Extract the (x, y) coordinate from the center of the cell holding the provided text.  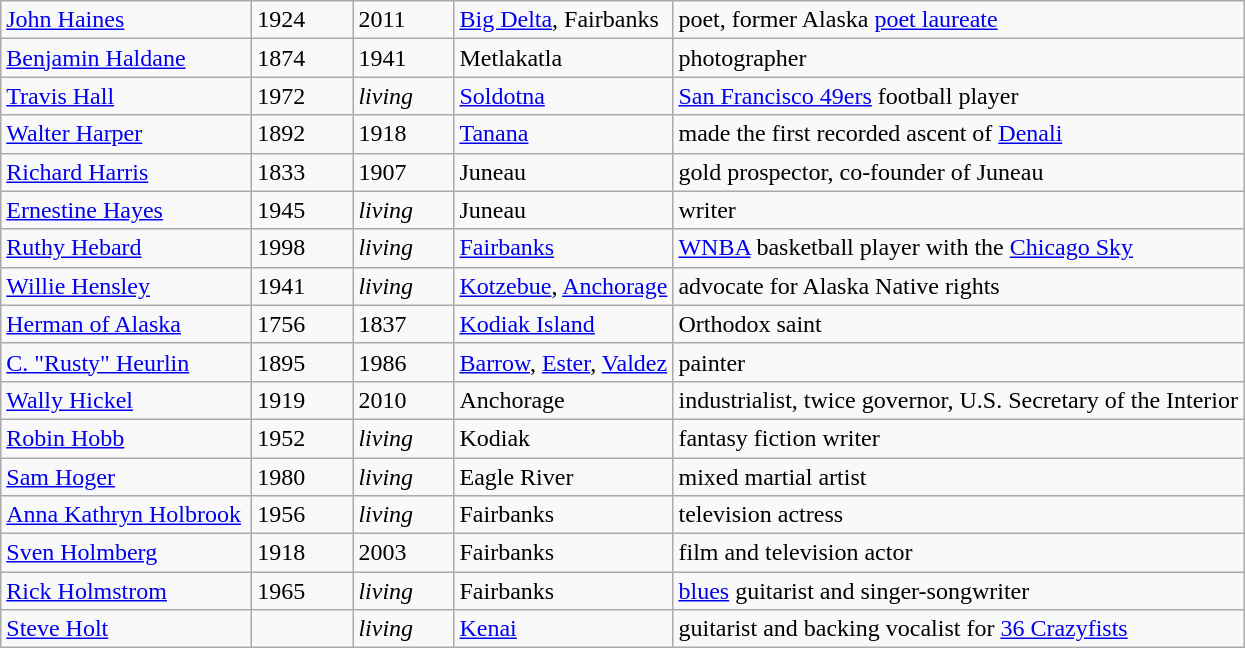
Anchorage (564, 400)
John Haines (126, 20)
1892 (302, 134)
Barrow, Ester, Valdez (564, 362)
Willie Hensley (126, 286)
1972 (302, 96)
film and television actor (958, 553)
1874 (302, 58)
Soldotna (564, 96)
Sam Hoger (126, 477)
industrialist, twice governor, U.S. Secretary of the Interior (958, 400)
poet, former Alaska poet laureate (958, 20)
Wally Hickel (126, 400)
Kodiak (564, 438)
writer (958, 210)
advocate for Alaska Native rights (958, 286)
2003 (404, 553)
Eagle River (564, 477)
WNBA basketball player with the Chicago Sky (958, 248)
gold prospector, co-founder of Juneau (958, 172)
2010 (404, 400)
1945 (302, 210)
Kotzebue, Anchorage (564, 286)
Steve Holt (126, 629)
made the first recorded ascent of Denali (958, 134)
photographer (958, 58)
blues guitarist and singer-songwriter (958, 591)
1924 (302, 20)
Ruthy Hebard (126, 248)
Anna Kathryn Holbrook (126, 515)
Travis Hall (126, 96)
Metlakatla (564, 58)
guitarist and backing vocalist for 36 Crazyfists (958, 629)
San Francisco 49ers football player (958, 96)
mixed martial artist (958, 477)
C. "Rusty" Heurlin (126, 362)
Sven Holmberg (126, 553)
1980 (302, 477)
Big Delta, Fairbanks (564, 20)
1965 (302, 591)
Rick Holmstrom (126, 591)
fantasy fiction writer (958, 438)
Tanana (564, 134)
painter (958, 362)
Benjamin Haldane (126, 58)
Ernestine Hayes (126, 210)
Herman of Alaska (126, 324)
1907 (404, 172)
Richard Harris (126, 172)
1952 (302, 438)
1833 (302, 172)
1919 (302, 400)
1998 (302, 248)
Robin Hobb (126, 438)
Kodiak Island (564, 324)
Walter Harper (126, 134)
Orthodox saint (958, 324)
1956 (302, 515)
1756 (302, 324)
1986 (404, 362)
television actress (958, 515)
1837 (404, 324)
Kenai (564, 629)
1895 (302, 362)
2011 (404, 20)
